Provide the (X, Y) coordinate of the cell's center where the given text is located.  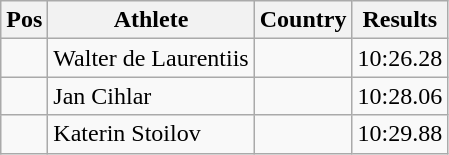
10:28.06 (400, 96)
10:26.28 (400, 58)
Katerin Stoilov (151, 134)
Results (400, 20)
Athlete (151, 20)
Jan Cihlar (151, 96)
Country (303, 20)
Walter de Laurentiis (151, 58)
10:29.88 (400, 134)
Pos (24, 20)
